Detect which cell encompasses the target text, then output its (X, Y) center coordinate. 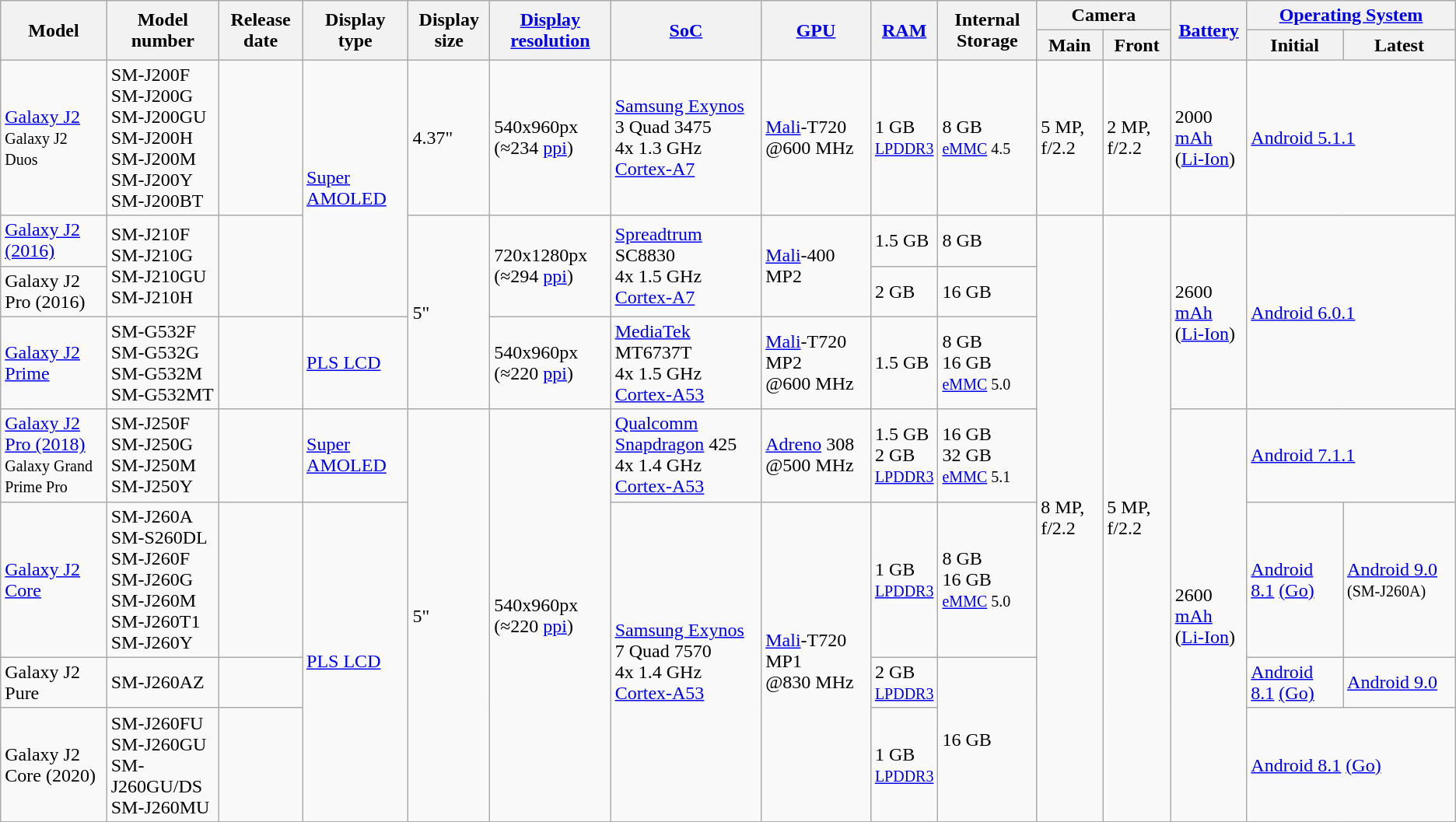
Galaxy J2 Pro (2016) (54, 291)
Model number (163, 30)
8 GBeMMC 4.5 (988, 138)
Android 7.1.1 (1351, 456)
SoC (686, 30)
SM-J200FSM-J200GSM-J200GUSM-J200HSM-J200MSM-J200YSM-J200BT (163, 138)
Galaxy J2 Core (2020) (54, 764)
SM-J260FUSM-J260GUSM-J260GU/DSSM-J260MU (163, 764)
Galaxy J2 Pro (2018)Galaxy Grand Prime Pro (54, 456)
540x960px(≈234 ppi) (551, 138)
Operating System (1351, 16)
2000 mAh(Li-Ion) (1209, 138)
8 MP, f/2.2 (1070, 518)
Front (1137, 45)
Release date (261, 30)
Qualcomm Snapdragon 4254x 1.4 GHz Cortex-A53 (686, 456)
2 GB (904, 291)
2 GBLPDDR3 (904, 683)
SM-J250FSM-J250GSM-J250MSM-J250Y (163, 456)
Camera (1104, 16)
SM-G532FSM-G532GSM-G532MSM-G532MT (163, 362)
RAM (904, 30)
SM-J210FSM-J210GSM-J210GUSM-J210H (163, 266)
Adreno 308@500 MHz (817, 456)
Android 5.1.1 (1351, 138)
Display size (450, 30)
Model (54, 30)
Internal Storage (988, 30)
Galaxy J2 Pure (54, 683)
SM-J260ASM-S260DLSM-J260FSM-J260GSM-J260MSM-J260T1SM-J260Y (163, 579)
Main (1070, 45)
Samsung Exynos 7 Quad 75704x 1.4 GHz Cortex-A53 (686, 661)
Display resolution (551, 30)
Android 6.0.1 (1351, 313)
Battery (1209, 30)
2 MP, f/2.2 (1137, 138)
Mali-T720@600 MHz (817, 138)
Galaxy J2 Prime (54, 362)
Galaxy J2 Core (54, 579)
Android 9.0 (1400, 683)
4.37" (450, 138)
Android 9.0 (SM-J260A) (1400, 579)
16 GB32 GBeMMC 5.1 (988, 456)
GPU (817, 30)
Initial (1295, 45)
Galaxy J2 (2016) (54, 241)
Spreadtrum SC88304x 1.5 GHz Cortex-A7 (686, 266)
8 GB (988, 241)
Mali-400 MP2 (817, 266)
MediaTek MT6737T4x 1.5 GHz Cortex-A53 (686, 362)
Display type (355, 30)
Mali-T720 MP1@830 MHz (817, 661)
Latest (1400, 45)
SM-J260AZ (163, 683)
1.5 GB2 GBLPDDR3 (904, 456)
Galaxy J2Galaxy J2 Duos (54, 138)
Samsung Exynos 3 Quad 34754x 1.3 GHz Cortex-A7 (686, 138)
Mali-T720 MP2@600 MHz (817, 362)
720x1280px(≈294 ppi) (551, 266)
